Locate the cell with the specified text and output its [X, Y] center coordinate. 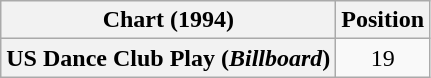
19 [383, 58]
US Dance Club Play (Billboard) [168, 58]
Position [383, 20]
Chart (1994) [168, 20]
